Search for the cell housing the specified text and yield its [X, Y] center coordinate. 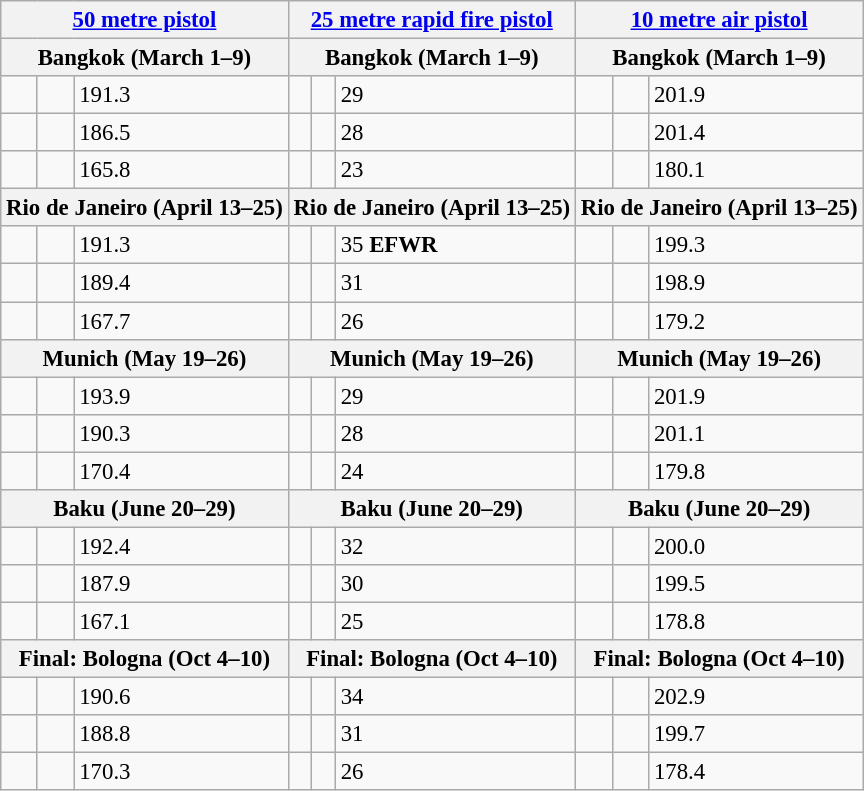
202.9 [756, 697]
178.8 [756, 621]
34 [455, 697]
188.8 [181, 734]
189.4 [181, 283]
186.5 [181, 133]
50 metre pistol [144, 20]
165.8 [181, 170]
193.9 [181, 396]
190.3 [181, 433]
25 metre rapid fire pistol [432, 20]
170.4 [181, 471]
199.3 [756, 245]
167.7 [181, 321]
201.4 [756, 133]
170.3 [181, 772]
199.5 [756, 584]
179.2 [756, 321]
201.1 [756, 433]
24 [455, 471]
190.6 [181, 697]
179.8 [756, 471]
192.4 [181, 546]
198.9 [756, 283]
35 EFWR [455, 245]
200.0 [756, 546]
180.1 [756, 170]
32 [455, 546]
25 [455, 621]
23 [455, 170]
167.1 [181, 621]
30 [455, 584]
178.4 [756, 772]
187.9 [181, 584]
199.7 [756, 734]
10 metre air pistol [718, 20]
